Locate the cell with the specified text and output its [X, Y] center coordinate. 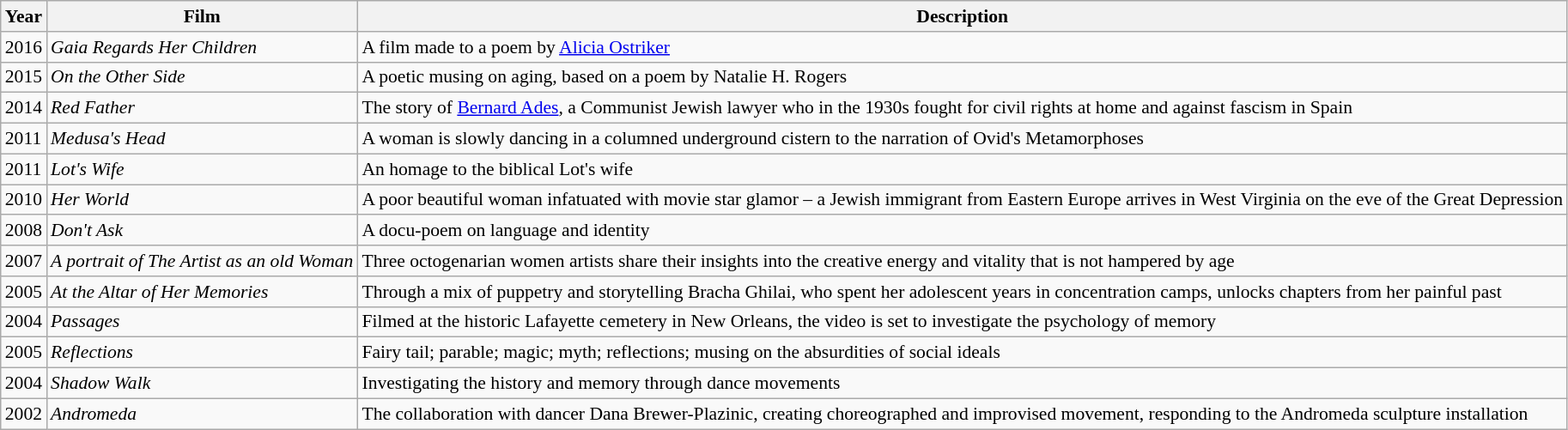
Year [24, 16]
A woman is slowly dancing in a columned underground cistern to the narration of Ovid's Metamorphoses [962, 139]
2014 [24, 108]
Medusa's Head [202, 139]
Reflections [202, 353]
Gaia Regards Her Children [202, 47]
Three octogenarian women artists share their insights into the creative energy and vitality that is not hampered by age [962, 261]
Andromeda [202, 414]
2007 [24, 261]
2010 [24, 200]
Film [202, 16]
On the Other Side [202, 77]
2008 [24, 231]
The story of Bernard Ades, a Communist Jewish lawyer who in the 1930s fought for civil rights at home and against fascism in Spain [962, 108]
A portrait of The Artist as an old Woman [202, 261]
Filmed at the historic Lafayette cemetery in New Orleans, the video is set to investigate the psychology of memory [962, 322]
At the Altar of Her Memories [202, 292]
2016 [24, 47]
Investigating the history and memory through dance movements [962, 384]
Don't Ask [202, 231]
A poetic musing on aging, based on a poem by Natalie H. Rogers [962, 77]
An homage to the biblical Lot's wife [962, 169]
Fairy tail; parable; magic; myth; reflections; musing on the absurdities of social ideals [962, 353]
A film made to a poem by Alicia Ostriker [962, 47]
2002 [24, 414]
Passages [202, 322]
2015 [24, 77]
Description [962, 16]
A docu-poem on language and identity [962, 231]
Lot's Wife [202, 169]
Shadow Walk [202, 384]
Red Father [202, 108]
Her World [202, 200]
